From the cell containing the given text, extract its center point as (X, Y) coordinate. 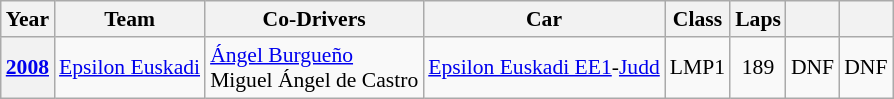
Year (28, 19)
Car (544, 19)
Class (698, 19)
LMP1 (698, 68)
189 (758, 68)
Co-Drivers (314, 19)
Team (130, 19)
Laps (758, 19)
Epsilon Euskadi EE1-Judd (544, 68)
Epsilon Euskadi (130, 68)
2008 (28, 68)
Ángel Burgueño Miguel Ángel de Castro (314, 68)
